Extract the [x, y] coordinate from the center of the cell holding the provided text.  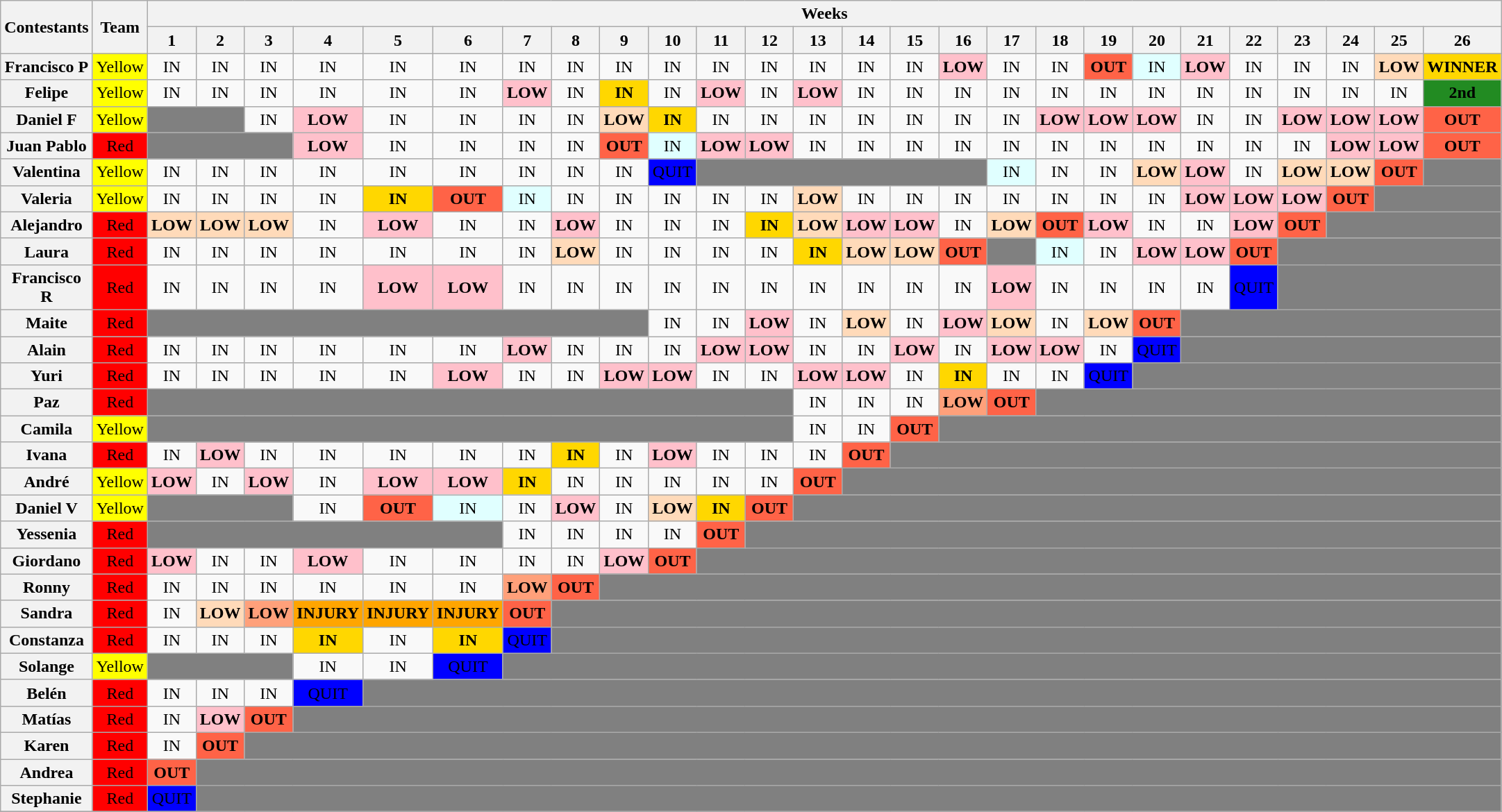
20 [1157, 40]
15 [915, 40]
Alejandro [47, 225]
4 [328, 40]
Yuri [47, 376]
3 [269, 40]
Paz [47, 403]
Ronny [47, 587]
Felipe [47, 93]
Yessenia [47, 534]
23 [1302, 40]
18 [1060, 40]
Daniel F [47, 119]
5 [399, 40]
13 [818, 40]
WINNER [1462, 67]
26 [1462, 40]
19 [1108, 40]
Contestants [47, 27]
Stephanie [47, 799]
1 [172, 40]
Laura [47, 251]
Giordano [47, 561]
Team [119, 27]
Andrea [47, 772]
22 [1254, 40]
Karen [47, 745]
Juan Pablo [47, 146]
12 [769, 40]
Maite [47, 323]
2 [220, 40]
Matías [47, 719]
Daniel V [47, 508]
Francisco R [47, 287]
André [47, 482]
Valentina [47, 172]
8 [576, 40]
24 [1351, 40]
25 [1399, 40]
Belén [47, 693]
9 [624, 40]
Constanza [47, 640]
10 [673, 40]
Sandra [47, 614]
Valeria [47, 198]
Solange [47, 666]
Weeks [824, 14]
Camila [47, 429]
21 [1205, 40]
Francisco P [47, 67]
11 [721, 40]
7 [527, 40]
16 [963, 40]
Ivana [47, 455]
6 [468, 40]
2nd [1462, 93]
14 [867, 40]
17 [1012, 40]
Alain [47, 349]
